Extract the [X, Y] coordinate from the center of the cell holding the provided text.  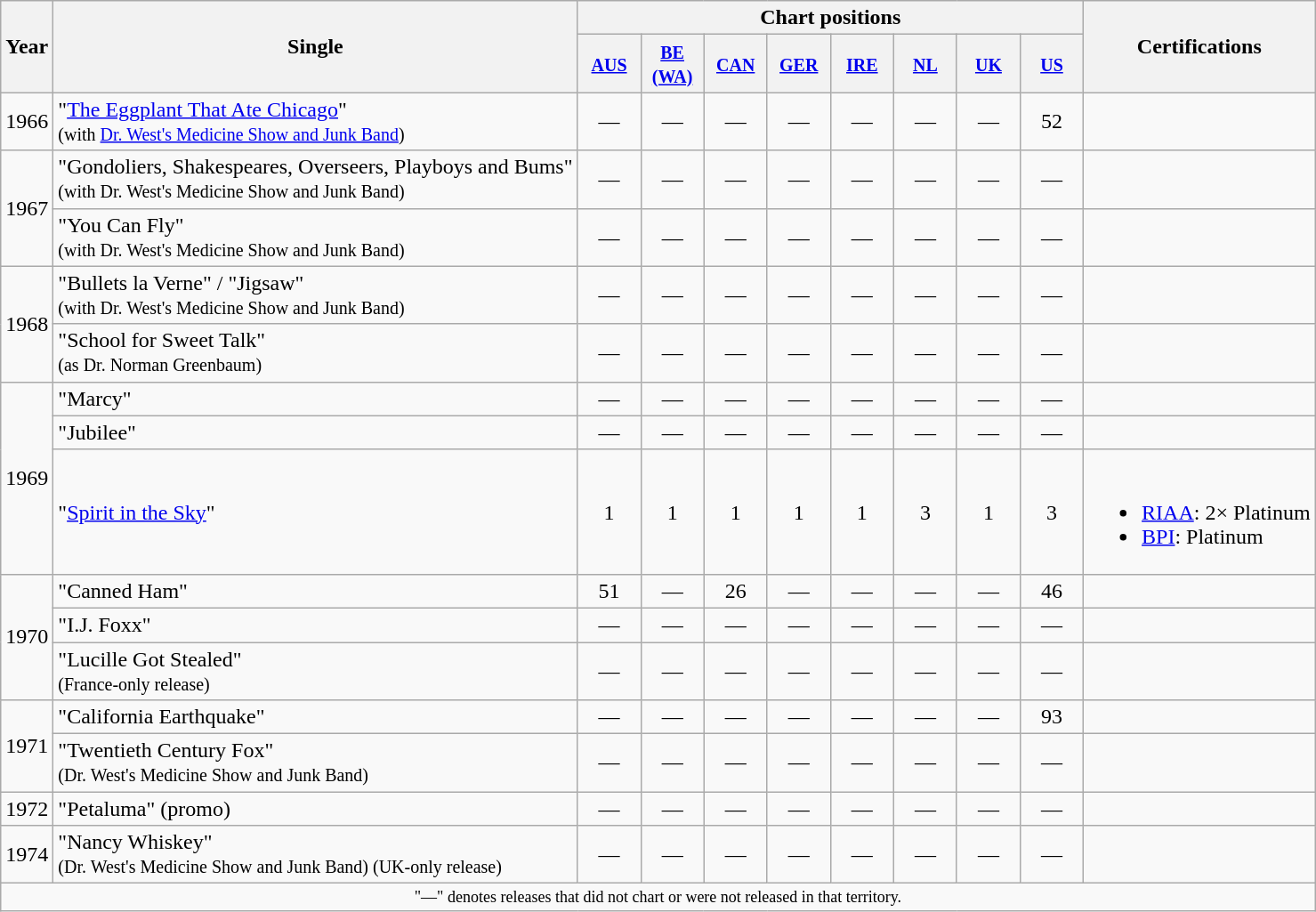
"I.J. Foxx" [315, 625]
1967 [27, 208]
1969 [27, 478]
"Jubilee" [315, 432]
1970 [27, 637]
CAN [735, 64]
NL [925, 64]
"Nancy Whiskey" (Dr. West's Medicine Show and Junk Band) (UK-only release) [315, 854]
"Twentieth Century Fox" (Dr. West's Medicine Show and Junk Band) [315, 763]
UK [988, 64]
52 [1052, 121]
"School for Sweet Talk" (as Dr. Norman Greenbaum) [315, 352]
"Gondoliers, Shakespeares, Overseers, Playboys and Bums" (with Dr. West's Medicine Show and Junk Band) [315, 180]
US [1052, 64]
RIAA: 2× PlatinumBPI: Platinum [1199, 512]
1968 [27, 324]
"Petaluma" (promo) [315, 809]
"Bullets la Verne" / "Jigsaw" (with Dr. West's Medicine Show and Junk Band) [315, 295]
"The Eggplant That Ate Chicago" (with Dr. West's Medicine Show and Junk Band) [315, 121]
51 [609, 591]
1972 [27, 809]
26 [735, 591]
46 [1052, 591]
IRE [861, 64]
Single [315, 46]
"Lucille Got Stealed" (France-only release) [315, 671]
Year [27, 46]
AUS [609, 64]
1974 [27, 854]
"California Earthquake" [315, 717]
93 [1052, 717]
Chart positions [830, 18]
GER [799, 64]
"—" denotes releases that did not chart or were not released in that territory. [658, 897]
"Canned Ham" [315, 591]
BE (WA) [673, 64]
"You Can Fly" (with Dr. West's Medicine Show and Junk Band) [315, 237]
Certifications [1199, 46]
1971 [27, 746]
"Marcy" [315, 399]
"Spirit in the Sky" [315, 512]
1966 [27, 121]
